Locate the cell with the specified text and output its (X, Y) center coordinate. 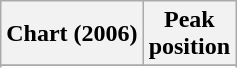
Peakposition (189, 34)
Chart (2006) (72, 34)
